Detect which cell encompasses the target text, then output its (X, Y) center coordinate. 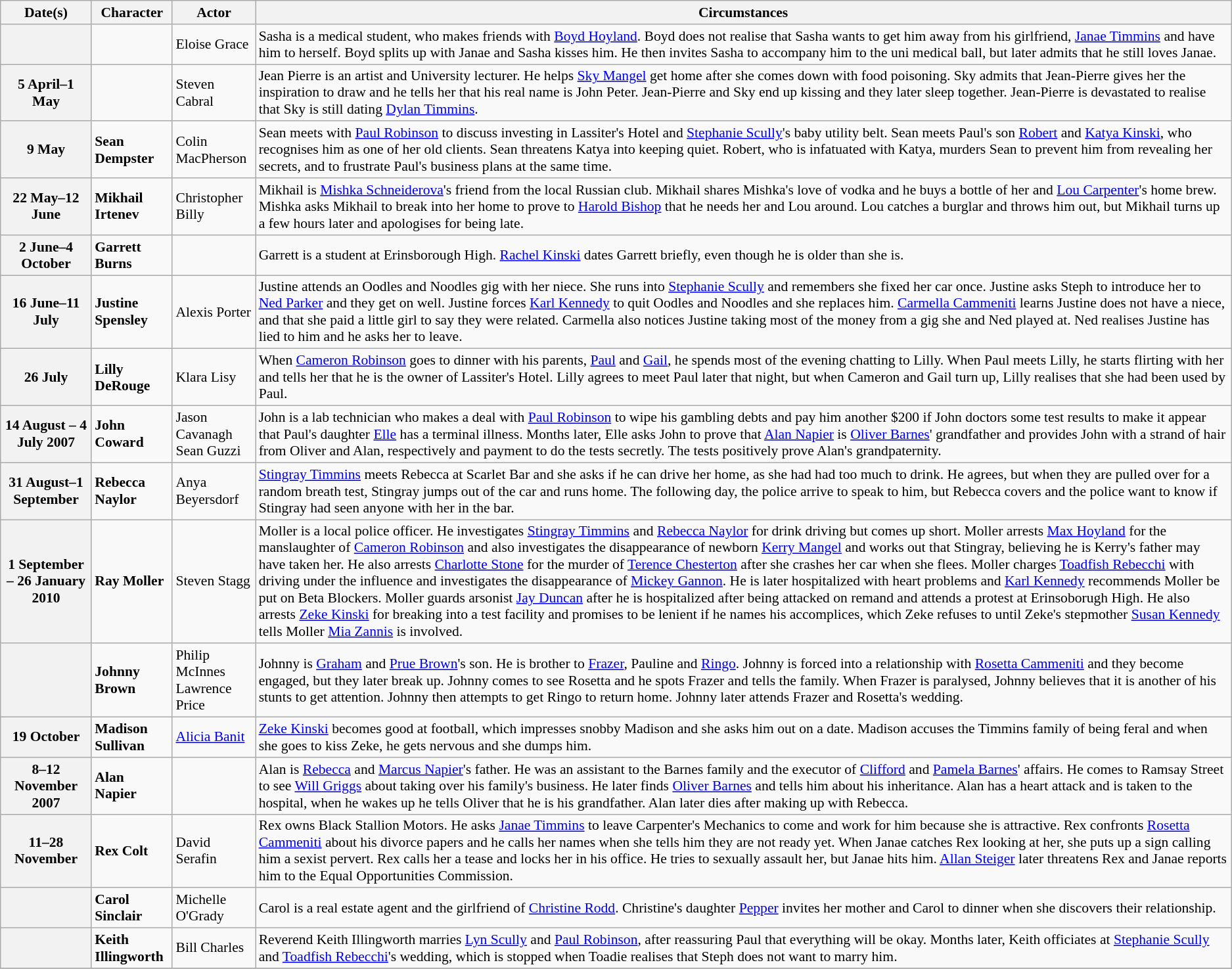
Garrett Burns (131, 255)
Ray Moller (131, 582)
16 June–11 July (46, 312)
Mikhail Irtenev (131, 206)
Klara Lisy (214, 377)
Actor (214, 12)
Garrett is a student at Erinsborough High. Rachel Kinski dates Garrett briefly, even though he is older than she is. (744, 255)
Date(s) (46, 12)
14 August – 4 July 2007 (46, 435)
Anya Beyersdorf (214, 491)
26 July (46, 377)
Eloise Grace (214, 45)
Character (131, 12)
22 May–12 June (46, 206)
19 October (46, 737)
John Coward (131, 435)
Colin MacPherson (214, 150)
Alexis Porter (214, 312)
1 September – 26 January 2010 (46, 582)
David Serafin (214, 851)
11–28 November (46, 851)
Alicia Banit (214, 737)
Steven Cabral (214, 93)
Circumstances (744, 12)
Madison Sullivan (131, 737)
Steven Stagg (214, 582)
Rebecca Naylor (131, 491)
Sean Dempster (131, 150)
Justine Spensley (131, 312)
9 May (46, 150)
Philip McInnesLawrence Price (214, 681)
Michelle O'Grady (214, 908)
Christopher Billy (214, 206)
Keith Illingworth (131, 949)
5 April–1 May (46, 93)
Alan Napier (131, 786)
Lilly DeRouge (131, 377)
Bill Charles (214, 949)
Rex Colt (131, 851)
Johnny Brown (131, 681)
2 June–4 October (46, 255)
31 August–1 September (46, 491)
8–12 November 2007 (46, 786)
Carol Sinclair (131, 908)
Jason Cavanagh Sean Guzzi (214, 435)
